Determine the (X, Y) coordinate at the center of the cell enclosing the given text.  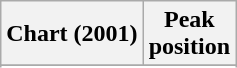
Peak position (189, 34)
Chart (2001) (72, 34)
